Pinpoint the cell where the given text exists, returning its (x, y) midpoint coordinate. 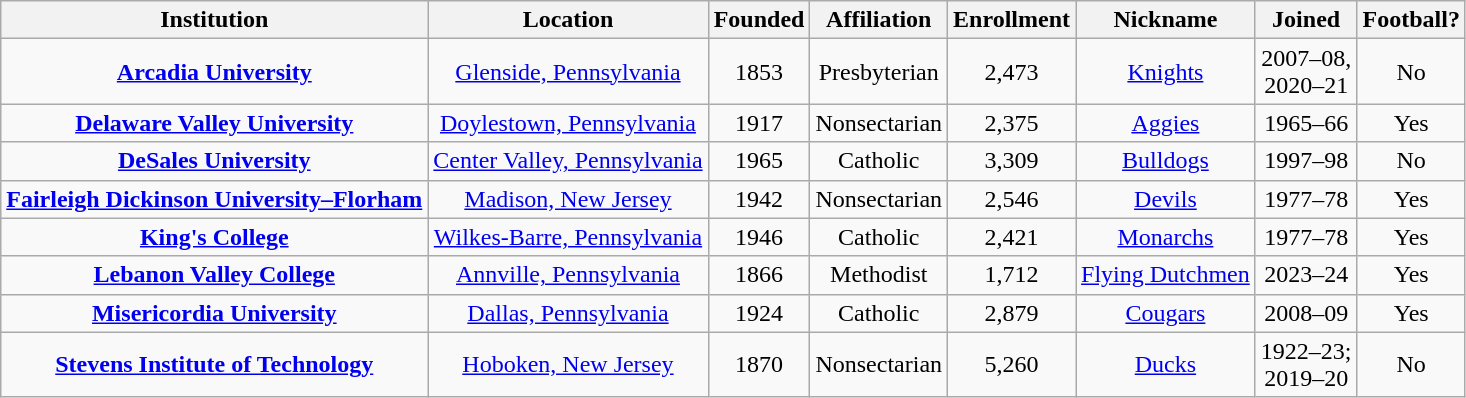
Enrollment (1012, 20)
Methodist (879, 275)
2,421 (1012, 237)
Devils (1166, 199)
2008–09 (1306, 313)
Nickname (1166, 20)
Ducks (1166, 364)
Doylestown, Pennsylvania (568, 123)
1942 (759, 199)
Arcadia University (214, 72)
Aggies (1166, 123)
1853 (759, 72)
Affiliation (879, 20)
3,309 (1012, 161)
King's College (214, 237)
1965–66 (1306, 123)
1924 (759, 313)
Monarchs (1166, 237)
1,712 (1012, 275)
Madison, New Jersey (568, 199)
Wilkes-Barre, Pennsylvania (568, 237)
1997–98 (1306, 161)
Presbyterian (879, 72)
Fairleigh Dickinson University–Florham (214, 199)
Cougars (1166, 313)
Knights (1166, 72)
2007–08,2020–21 (1306, 72)
Institution (214, 20)
Joined (1306, 20)
1946 (759, 237)
2,473 (1012, 72)
Annville, Pennsylvania (568, 275)
1870 (759, 364)
5,260 (1012, 364)
Stevens Institute of Technology (214, 364)
DeSales University (214, 161)
Lebanon Valley College (214, 275)
Glenside, Pennsylvania (568, 72)
Founded (759, 20)
Misericordia University (214, 313)
Football? (1411, 20)
Flying Dutchmen (1166, 275)
1922–23;2019–20 (1306, 364)
1965 (759, 161)
Hoboken, New Jersey (568, 364)
2,375 (1012, 123)
Location (568, 20)
1866 (759, 275)
2,879 (1012, 313)
Center Valley, Pennsylvania (568, 161)
1917 (759, 123)
Delaware Valley University (214, 123)
Bulldogs (1166, 161)
2,546 (1012, 199)
Dallas, Pennsylvania (568, 313)
2023–24 (1306, 275)
